For the text-containing cell, return its midpoint in [x, y] coordinate format. 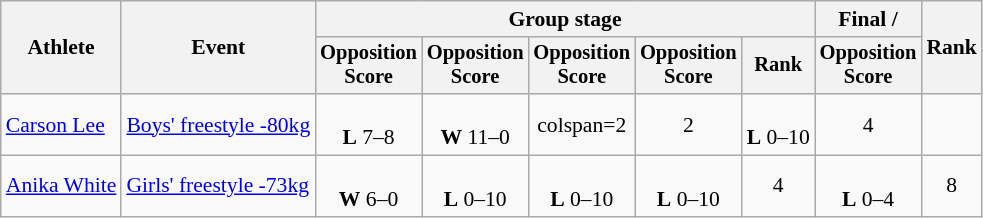
W 11–0 [476, 124]
Boys' freestyle -80kg [218, 124]
8 [952, 186]
Event [218, 48]
W 6–0 [368, 186]
colspan=2 [582, 124]
Girls' freestyle -73kg [218, 186]
L 7–8 [368, 124]
Athlete [62, 48]
2 [688, 124]
L 0–4 [868, 186]
Anika White [62, 186]
Carson Lee [62, 124]
Final / [868, 19]
Group stage [565, 19]
